Detect which cell encompasses the target text, then output its [x, y] center coordinate. 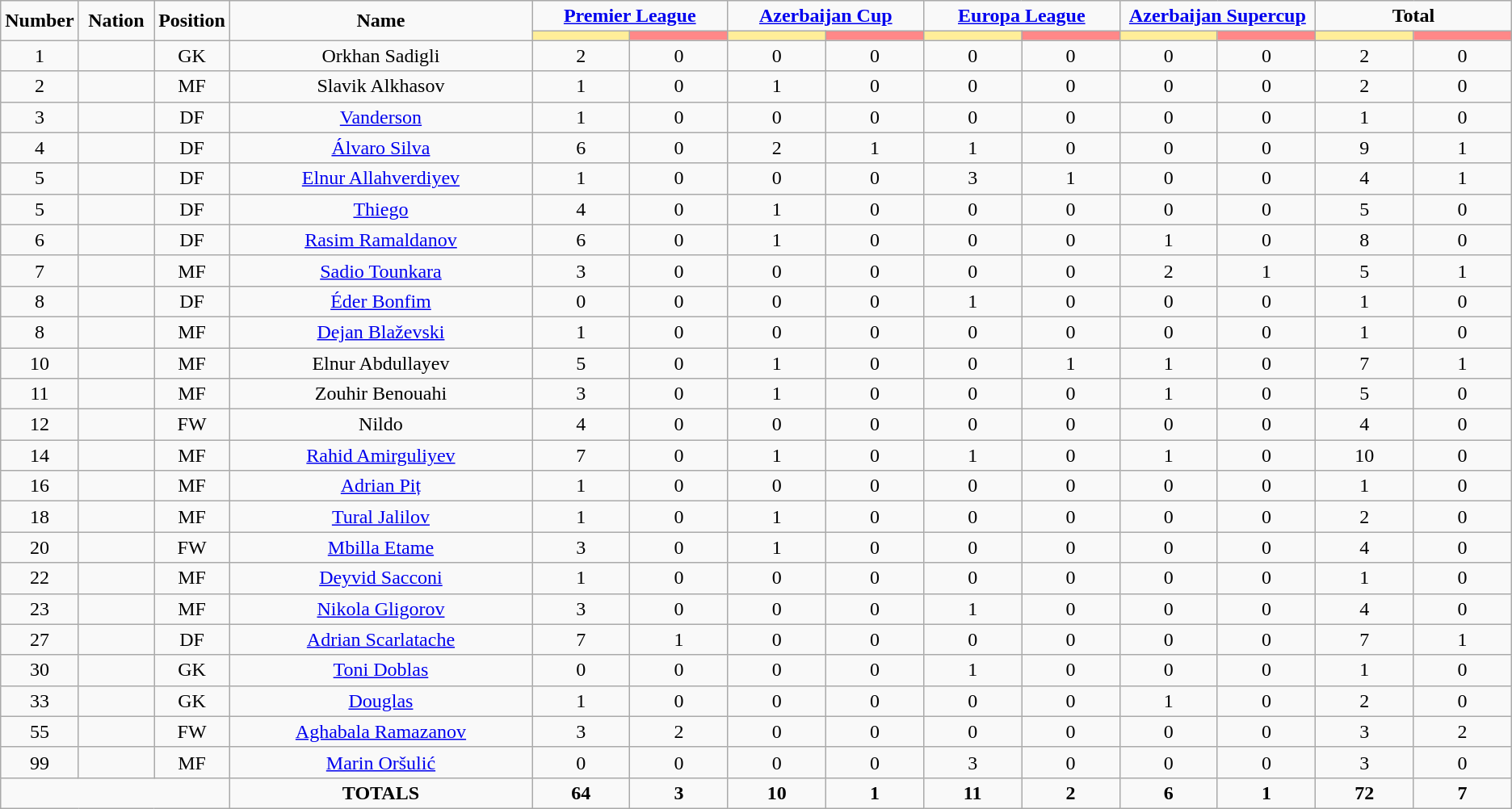
9 [1365, 148]
Elnur Abdullayev [380, 363]
Mbilla Etame [380, 547]
27 [40, 639]
Dejan Blaževski [380, 332]
55 [40, 731]
Slavik Alkhasov [380, 86]
Nikola Gligorov [380, 609]
Orkhan Sadigli [380, 56]
Europa League [1023, 16]
23 [40, 609]
Name [380, 21]
Deyvid Sacconi [380, 578]
Toni Doblas [380, 670]
Nildo [380, 425]
Rahid Amirguliyev [380, 455]
Azerbaijan Supercup [1218, 16]
Thiego [380, 209]
Elnur Allahverdiyev [380, 178]
72 [1365, 793]
33 [40, 701]
Premier League [630, 16]
Éder Bonfim [380, 301]
Adrian Scarlatache [380, 639]
99 [40, 762]
Álvaro Silva [380, 148]
14 [40, 455]
30 [40, 670]
TOTALS [380, 793]
Position [192, 21]
Douglas [380, 701]
Number [40, 21]
Azerbaijan Cup [825, 16]
Vanderson [380, 117]
12 [40, 425]
Rasim Ramaldanov [380, 240]
Tural Jalilov [380, 517]
Aghabala Ramazanov [380, 731]
18 [40, 517]
Total [1413, 16]
Adrian Piț [380, 486]
64 [580, 793]
22 [40, 578]
Zouhir Benouahi [380, 394]
Nation [116, 21]
Marin Oršulić [380, 762]
16 [40, 486]
20 [40, 547]
Sadio Tounkara [380, 270]
